Find where the given text appears and provide that cell's center as [x, y] coordinate. 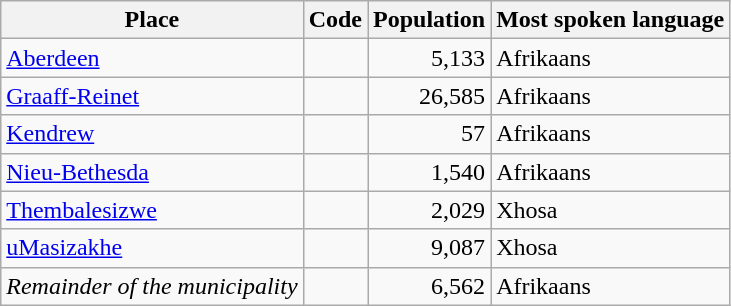
Most spoken language [610, 20]
6,562 [430, 286]
Graaff-Reinet [152, 96]
Aberdeen [152, 58]
Place [152, 20]
Remainder of the municipality [152, 286]
1,540 [430, 172]
Population [430, 20]
57 [430, 134]
Nieu-Bethesda [152, 172]
9,087 [430, 248]
26,585 [430, 96]
Thembalesizwe [152, 210]
Code [335, 20]
5,133 [430, 58]
Kendrew [152, 134]
uMasizakhe [152, 248]
2,029 [430, 210]
